Detect which cell encompasses the target text, then output its [X, Y] center coordinate. 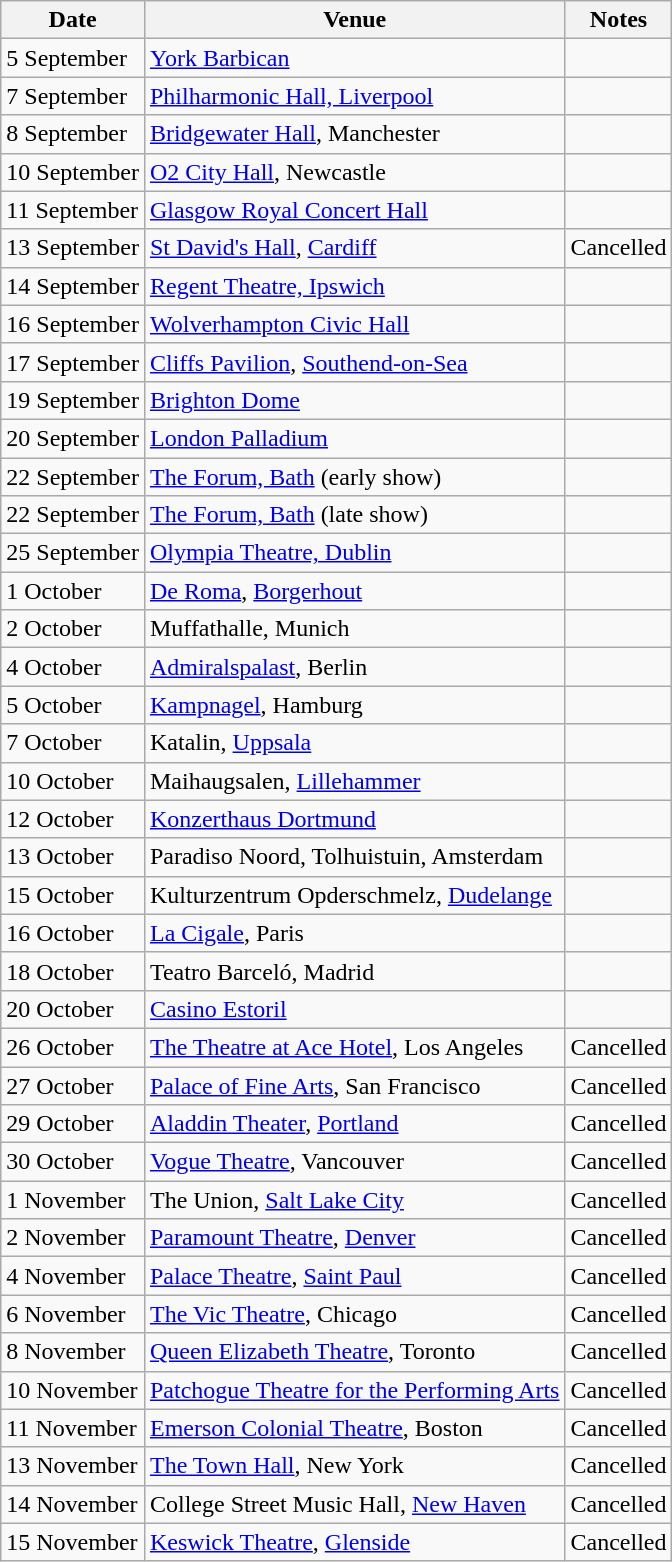
London Palladium [354, 438]
The Vic Theatre, Chicago [354, 1314]
11 September [73, 210]
Bridgewater Hall, Manchester [354, 134]
Regent Theatre, Ipswich [354, 286]
29 October [73, 1124]
Paradiso Noord, Tolhuistuin, Amsterdam [354, 857]
Paramount Theatre, Denver [354, 1238]
Emerson Colonial Theatre, Boston [354, 1428]
2 October [73, 629]
Cliffs Pavilion, Southend-on-Sea [354, 362]
30 October [73, 1162]
14 November [73, 1504]
Aladdin Theater, Portland [354, 1124]
The Forum, Bath (early show) [354, 477]
8 November [73, 1352]
27 October [73, 1085]
6 November [73, 1314]
Philharmonic Hall, Liverpool [354, 96]
Palace of Fine Arts, San Francisco [354, 1085]
20 October [73, 1009]
Glasgow Royal Concert Hall [354, 210]
2 November [73, 1238]
Wolverhampton Civic Hall [354, 324]
7 September [73, 96]
The Forum, Bath (late show) [354, 515]
11 November [73, 1428]
7 October [73, 743]
Vogue Theatre, Vancouver [354, 1162]
Brighton Dome [354, 400]
10 September [73, 172]
Teatro Barceló, Madrid [354, 971]
10 November [73, 1390]
16 September [73, 324]
York Barbican [354, 58]
Katalin, Uppsala [354, 743]
The Union, Salt Lake City [354, 1200]
Date [73, 20]
1 November [73, 1200]
13 November [73, 1466]
10 October [73, 781]
Venue [354, 20]
Konzerthaus Dortmund [354, 819]
Queen Elizabeth Theatre, Toronto [354, 1352]
12 October [73, 819]
Admiralspalast, Berlin [354, 667]
De Roma, Borgerhout [354, 591]
16 October [73, 933]
Kampnagel, Hamburg [354, 705]
The Theatre at Ace Hotel, Los Angeles [354, 1047]
Kulturzentrum Opderschmelz, Dudelange [354, 895]
Casino Estoril [354, 1009]
College Street Music Hall, New Haven [354, 1504]
O2 City Hall, Newcastle [354, 172]
St David's Hall, Cardiff [354, 248]
1 October [73, 591]
4 November [73, 1276]
26 October [73, 1047]
Olympia Theatre, Dublin [354, 553]
La Cigale, Paris [354, 933]
Palace Theatre, Saint Paul [354, 1276]
14 September [73, 286]
The Town Hall, New York [354, 1466]
19 September [73, 400]
15 November [73, 1542]
4 October [73, 667]
5 October [73, 705]
5 September [73, 58]
13 September [73, 248]
25 September [73, 553]
Muffathalle, Munich [354, 629]
13 October [73, 857]
Patchogue Theatre for the Performing Arts [354, 1390]
20 September [73, 438]
8 September [73, 134]
Maihaugsalen, Lillehammer [354, 781]
Keswick Theatre, Glenside [354, 1542]
Notes [618, 20]
15 October [73, 895]
18 October [73, 971]
17 September [73, 362]
